Determine the [x, y] coordinate at the center of the cell enclosing the given text.  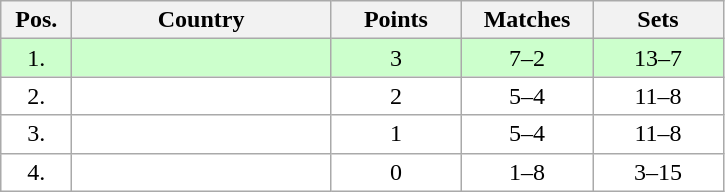
Sets [658, 20]
3. [36, 134]
Country [202, 20]
3–15 [658, 172]
1–8 [526, 172]
3 [396, 58]
1 [396, 134]
1. [36, 58]
Matches [526, 20]
13–7 [658, 58]
0 [396, 172]
Pos. [36, 20]
Points [396, 20]
7–2 [526, 58]
2. [36, 96]
2 [396, 96]
4. [36, 172]
